For the text-containing cell, return its midpoint in [x, y] coordinate format. 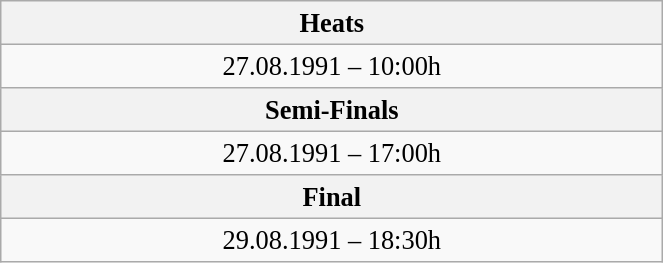
Final [332, 197]
27.08.1991 – 10:00h [332, 66]
27.08.1991 – 17:00h [332, 153]
29.08.1991 – 18:30h [332, 240]
Semi-Finals [332, 109]
Heats [332, 22]
